Output the [X, Y] coordinate of the center of the cell containing the given text.  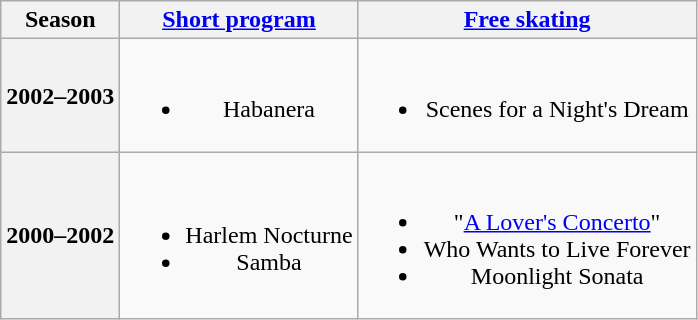
Habanera [239, 96]
"A Lover's Concerto" Who Wants to Live Forever Moonlight Sonata [527, 236]
2000–2002 [60, 236]
Free skating [527, 20]
Harlem Nocturne Samba [239, 236]
Short program [239, 20]
2002–2003 [60, 96]
Season [60, 20]
Scenes for a Night's Dream [527, 96]
